For the text-containing cell, return its midpoint in [x, y] coordinate format. 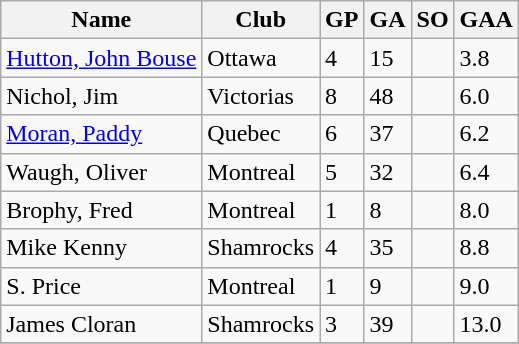
6.2 [486, 134]
6.4 [486, 172]
Name [102, 20]
Club [261, 20]
9.0 [486, 286]
SO [432, 20]
35 [388, 248]
Moran, Paddy [102, 134]
Ottawa [261, 58]
Brophy, Fred [102, 210]
Hutton, John Bouse [102, 58]
3 [342, 324]
15 [388, 58]
32 [388, 172]
James Cloran [102, 324]
Mike Kenny [102, 248]
48 [388, 96]
GAA [486, 20]
6 [342, 134]
GA [388, 20]
5 [342, 172]
6.0 [486, 96]
Quebec [261, 134]
3.8 [486, 58]
9 [388, 286]
13.0 [486, 324]
39 [388, 324]
Victorias [261, 96]
S. Price [102, 286]
Waugh, Oliver [102, 172]
8.0 [486, 210]
GP [342, 20]
8.8 [486, 248]
Nichol, Jim [102, 96]
37 [388, 134]
